Provide the [x, y] coordinate of the cell's center where the given text is located.  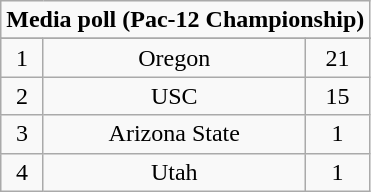
21 [338, 58]
Arizona State [174, 134]
15 [338, 96]
Utah [174, 172]
4 [22, 172]
USC [174, 96]
3 [22, 134]
2 [22, 96]
Oregon [174, 58]
Media poll (Pac-12 Championship) [186, 20]
